For the text-containing cell, return its midpoint in [X, Y] coordinate format. 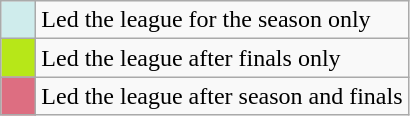
Led the league after finals only [222, 58]
Led the league after season and finals [222, 96]
Led the league for the season only [222, 20]
